Extract the (X, Y) coordinate from the center of the cell holding the provided text.  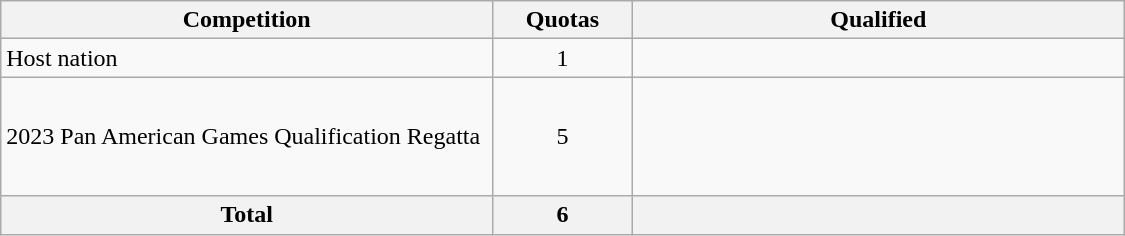
2023 Pan American Games Qualification Regatta (247, 136)
Total (247, 215)
1 (563, 58)
Competition (247, 20)
Quotas (563, 20)
Host nation (247, 58)
Qualified (878, 20)
5 (563, 136)
6 (563, 215)
